Find where the given text appears and provide that cell's center as [x, y] coordinate. 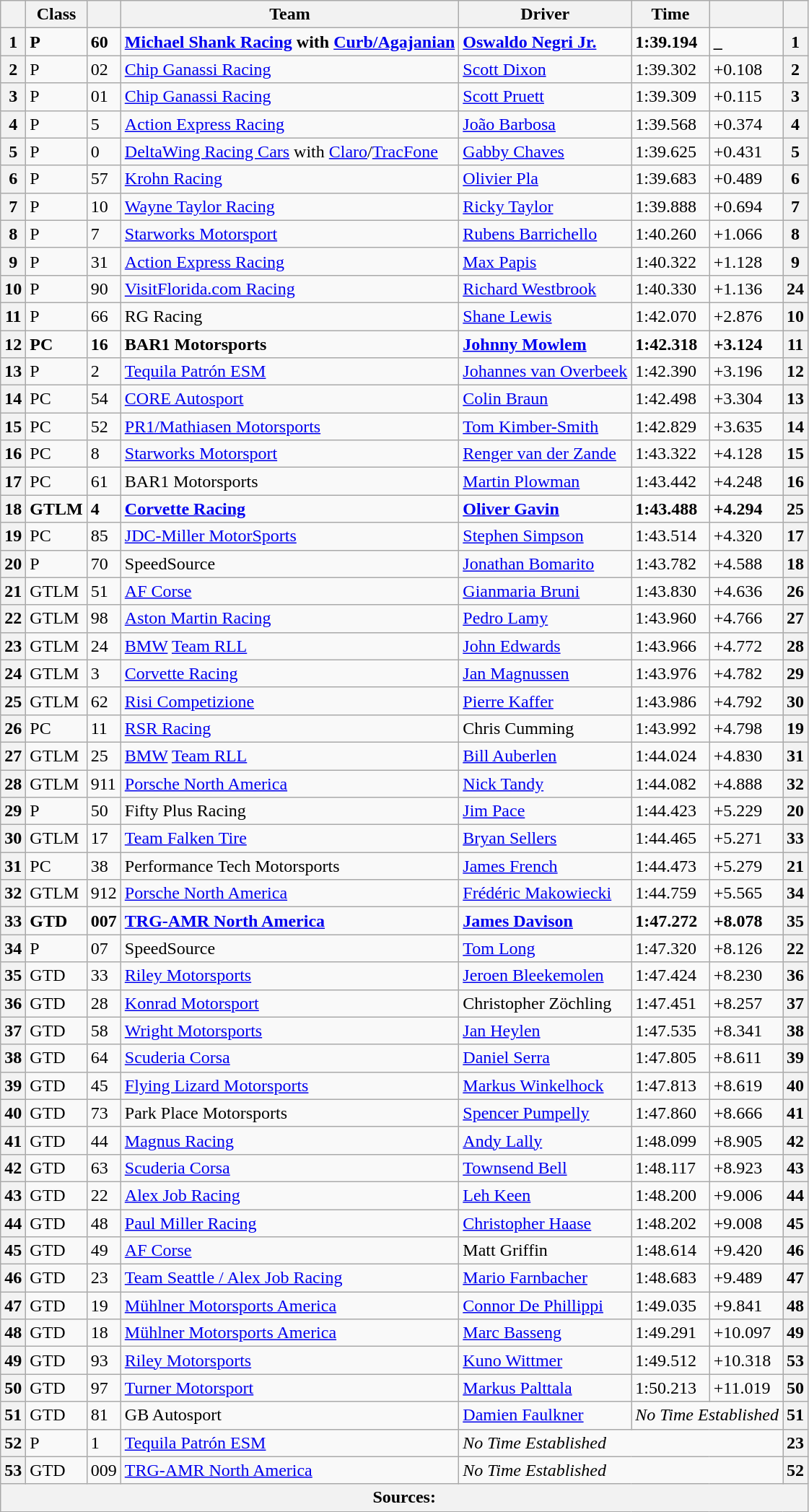
Martin Plowman [546, 481]
1:43.966 [670, 646]
1:39.888 [670, 206]
912 [104, 893]
+1.066 [746, 234]
+0.115 [746, 97]
70 [104, 564]
RSR Racing [289, 728]
Wayne Taylor Racing [289, 206]
CORE Autosport [289, 399]
1:47.805 [670, 1058]
+2.876 [746, 316]
+10.097 [746, 1333]
+9.489 [746, 1278]
1:48.614 [670, 1251]
1:43.782 [670, 564]
Frédéric Makowiecki [546, 893]
Richard Westbrook [546, 289]
63 [104, 1168]
+3.124 [746, 344]
+9.841 [746, 1306]
GB Autosport [289, 1415]
+4.294 [746, 509]
73 [104, 1113]
02 [104, 69]
1:43.976 [670, 673]
+4.798 [746, 728]
Johannes van Overbeek [546, 372]
Wright Motorsports [289, 1031]
Scott Dixon [546, 69]
Renger van der Zande [546, 454]
1:44.759 [670, 893]
Damien Faulkner [546, 1415]
Gabby Chaves [546, 152]
+1.136 [746, 289]
Townsend Bell [546, 1168]
+5.279 [746, 866]
1:39.625 [670, 152]
Time [670, 14]
01 [104, 97]
1:49.035 [670, 1306]
85 [104, 536]
1:48.200 [670, 1195]
Class [56, 14]
1:43.488 [670, 509]
+8.611 [746, 1058]
Christopher Haase [546, 1223]
+9.008 [746, 1223]
Leh Keen [546, 1195]
VisitFlorida.com Racing [289, 289]
_ [746, 42]
Jeroen Bleekemolen [546, 976]
Matt Griffin [546, 1251]
+4.320 [746, 536]
Fifty Plus Racing [289, 811]
Park Place Motorsports [289, 1113]
61 [104, 481]
DeltaWing Racing Cars with Claro/TracFone [289, 152]
Scott Pruett [546, 97]
Jan Heylen [546, 1031]
+4.636 [746, 591]
Tom Kimber-Smith [546, 427]
Gianmaria Bruni [546, 591]
Chris Cumming [546, 728]
PR1/Mathiasen Motorsports [289, 427]
1:43.442 [670, 481]
97 [104, 1388]
1:43.992 [670, 728]
93 [104, 1360]
+8.126 [746, 948]
+4.772 [746, 646]
Marc Basseng [546, 1333]
+8.923 [746, 1168]
Pierre Kaffer [546, 701]
1:47.424 [670, 976]
Markus Palttala [546, 1388]
+4.248 [746, 481]
1:39.309 [670, 97]
1:43.514 [670, 536]
1:42.498 [670, 399]
Team Falken Tire [289, 839]
James Davison [546, 921]
66 [104, 316]
+5.229 [746, 811]
Jonathan Bomarito [546, 564]
1:47.813 [670, 1085]
John Edwards [546, 646]
Bryan Sellers [546, 839]
Daniel Serra [546, 1058]
90 [104, 289]
+4.782 [746, 673]
+4.830 [746, 756]
Rubens Barrichello [546, 234]
1:44.465 [670, 839]
Mario Farnbacher [546, 1278]
+8.619 [746, 1085]
+10.318 [746, 1360]
+3.304 [746, 399]
+3.196 [746, 372]
+5.565 [746, 893]
Flying Lizard Motorsports [289, 1085]
+9.420 [746, 1251]
Driver [546, 14]
+8.341 [746, 1031]
+11.019 [746, 1388]
1:47.320 [670, 948]
Shane Lewis [546, 316]
+0.374 [746, 124]
64 [104, 1058]
1:50.213 [670, 1388]
Performance Tech Motorsports [289, 866]
1:39.194 [670, 42]
Magnus Racing [289, 1140]
Bill Auberlen [546, 756]
Nick Tandy [546, 783]
Jim Pace [546, 811]
Oliver Gavin [546, 509]
1:47.535 [670, 1031]
1:47.272 [670, 921]
07 [104, 948]
+0.108 [746, 69]
009 [104, 1470]
1:48.202 [670, 1223]
57 [104, 179]
James French [546, 866]
1:40.330 [670, 289]
1:40.322 [670, 261]
1:48.683 [670, 1278]
Krohn Racing [289, 179]
54 [104, 399]
Konrad Motorsport [289, 1003]
+0.431 [746, 152]
Paul Miller Racing [289, 1223]
Pedro Lamy [546, 619]
1:43.322 [670, 454]
1:49.291 [670, 1333]
Alex Job Racing [289, 1195]
Team [289, 14]
Team Seattle / Alex Job Racing [289, 1278]
1:40.260 [670, 234]
1:43.986 [670, 701]
+0.489 [746, 179]
Olivier Pla [546, 179]
+3.635 [746, 427]
1:42.070 [670, 316]
+4.588 [746, 564]
Johnny Mowlem [546, 344]
+8.078 [746, 921]
58 [104, 1031]
+4.792 [746, 701]
1:44.423 [670, 811]
Michael Shank Racing with Curb/Agajanian [289, 42]
1:49.512 [670, 1360]
Spencer Pumpelly [546, 1113]
911 [104, 783]
+1.128 [746, 261]
RG Racing [289, 316]
Oswaldo Negri Jr. [546, 42]
1:39.683 [670, 179]
+8.666 [746, 1113]
60 [104, 42]
Markus Winkelhock [546, 1085]
+5.271 [746, 839]
1:47.451 [670, 1003]
+4.766 [746, 619]
1:42.318 [670, 344]
1:42.829 [670, 427]
1:43.830 [670, 591]
Sources: [404, 1498]
Turner Motorsport [289, 1388]
+8.905 [746, 1140]
JDC-Miller MotorSports [289, 536]
+4.888 [746, 783]
1:47.860 [670, 1113]
Stephen Simpson [546, 536]
Tom Long [546, 948]
Ricky Taylor [546, 206]
1:39.302 [670, 69]
62 [104, 701]
Aston Martin Racing [289, 619]
1:48.117 [670, 1168]
+8.257 [746, 1003]
+4.128 [746, 454]
1:44.082 [670, 783]
Risi Competizione [289, 701]
Jan Magnussen [546, 673]
Connor De Phillippi [546, 1306]
1:43.960 [670, 619]
1:48.099 [670, 1140]
81 [104, 1415]
98 [104, 619]
007 [104, 921]
Kuno Wittmer [546, 1360]
Andy Lally [546, 1140]
Max Papis [546, 261]
+8.230 [746, 976]
0 [104, 152]
+0.694 [746, 206]
+9.006 [746, 1195]
1:39.568 [670, 124]
1:42.390 [670, 372]
Colin Braun [546, 399]
1:44.024 [670, 756]
Christopher Zöchling [546, 1003]
1:44.473 [670, 866]
João Barbosa [546, 124]
